Provide the (x, y) coordinate of the cell's center where the given text is located.  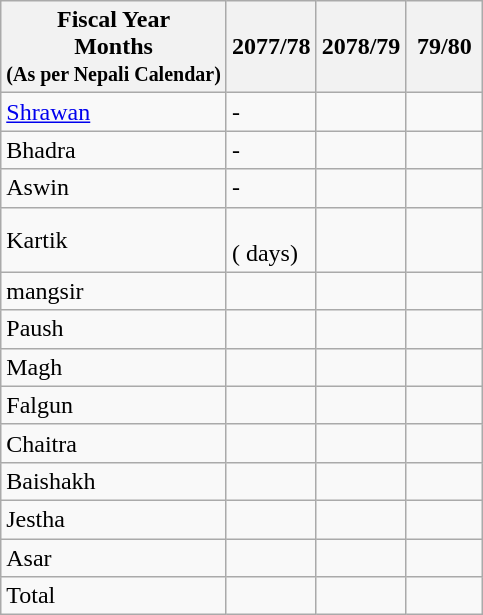
Aswin (114, 188)
Baishakh (114, 481)
79/80 (444, 47)
Magh (114, 367)
2078/79 (361, 47)
Falgun (114, 405)
mangsir (114, 291)
2077/78 (271, 47)
Paush (114, 329)
Kartik (114, 240)
Jestha (114, 519)
Chaitra (114, 443)
Bhadra (114, 150)
Asar (114, 557)
Shrawan (114, 112)
Total (114, 596)
( days) (271, 240)
Fiscal YearMonths (As per Nepali Calendar) (114, 47)
